Provide the (x, y) coordinate of the cell's center where the given text is located.  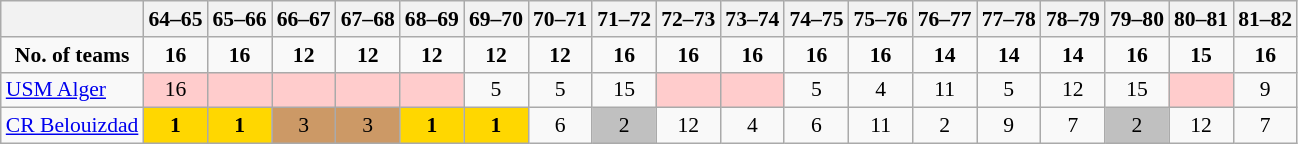
71–72 (624, 19)
78–79 (1073, 19)
75–76 (881, 19)
65–66 (239, 19)
68–69 (432, 19)
73–74 (752, 19)
64–65 (175, 19)
USM Alger (72, 90)
70–71 (560, 19)
81–82 (1265, 19)
72–73 (688, 19)
67–68 (368, 19)
66–67 (304, 19)
80–81 (1201, 19)
69–70 (496, 19)
CR Belouizdad (72, 126)
No. of teams (72, 55)
77–78 (1009, 19)
76–77 (945, 19)
79–80 (1137, 19)
74–75 (816, 19)
